Find where the given text appears and provide that cell's center as [X, Y] coordinate. 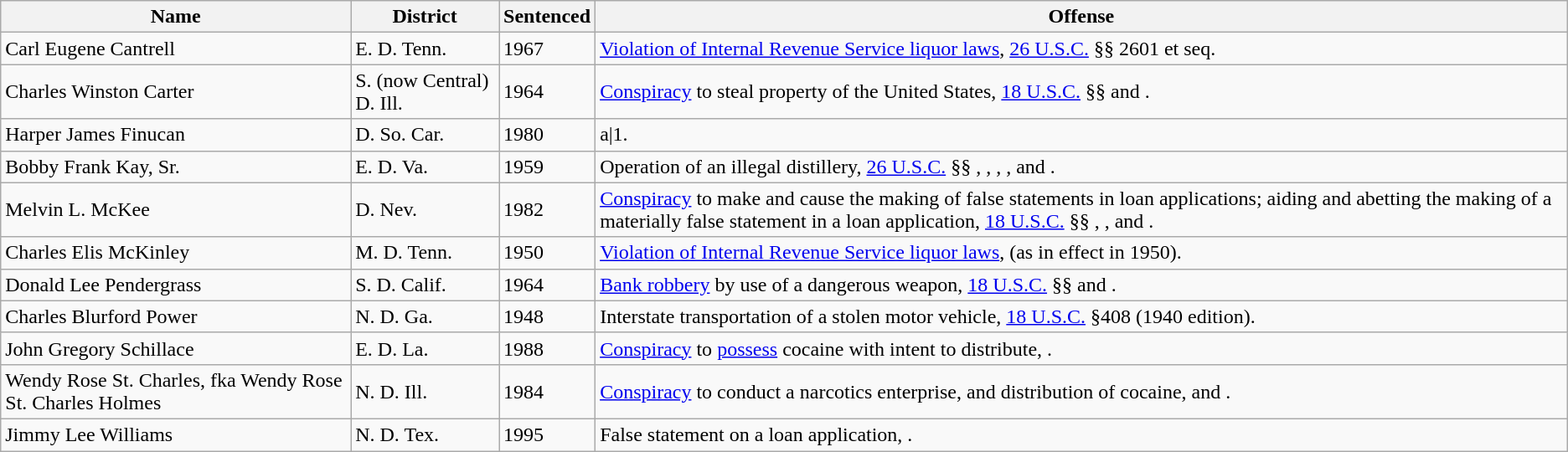
Violation of Internal Revenue Service liquor laws, 26 U.S.C. §§ 2601 et seq. [1082, 49]
1982 [548, 209]
Charles Elis McKinley [176, 253]
Donald Lee Pendergrass [176, 285]
N. D. Ill. [426, 392]
E. D. La. [426, 348]
E. D. Tenn. [426, 49]
Offense [1082, 17]
District [426, 17]
Bank robbery by use of a dangerous weapon, 18 U.S.C. §§ and . [1082, 285]
Jimmy Lee Williams [176, 434]
D. So. Car. [426, 135]
1984 [548, 392]
Interstate transportation of a stolen motor vehicle, 18 U.S.C. §408 (1940 edition). [1082, 316]
Carl Eugene Cantrell [176, 49]
a|1. [1082, 135]
1988 [548, 348]
1950 [548, 253]
Violation of Internal Revenue Service liquor laws, (as in effect in 1950). [1082, 253]
N. D. Tex. [426, 434]
Sentenced [548, 17]
S. (now Central) D. Ill. [426, 92]
1967 [548, 49]
M. D. Tenn. [426, 253]
Charles Winston Carter [176, 92]
Name [176, 17]
Conspiracy to conduct a narcotics enterprise, and distribution of cocaine, and . [1082, 392]
S. D. Calif. [426, 285]
Wendy Rose St. Charles, fka Wendy Rose St. Charles Holmes [176, 392]
E. D. Va. [426, 167]
1980 [548, 135]
1995 [548, 434]
N. D. Ga. [426, 316]
False statement on a loan application, . [1082, 434]
D. Nev. [426, 209]
Bobby Frank Kay, Sr. [176, 167]
1959 [548, 167]
Conspiracy to possess cocaine with intent to distribute, . [1082, 348]
Melvin L. McKee [176, 209]
Conspiracy to steal property of the United States, 18 U.S.C. §§ and . [1082, 92]
Operation of an illegal distillery, 26 U.S.C. §§ , , , , and . [1082, 167]
1948 [548, 316]
John Gregory Schillace [176, 348]
Harper James Finucan [176, 135]
Charles Blurford Power [176, 316]
